From the cell containing the given text, extract its center point as [X, Y] coordinate. 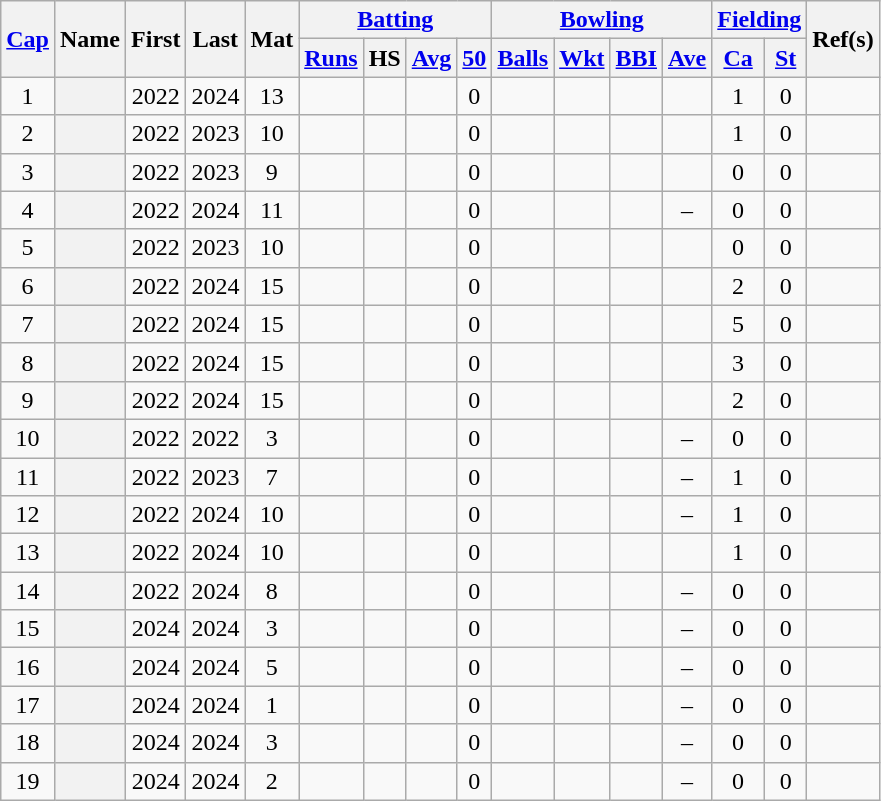
Last [216, 39]
16 [28, 667]
Avg [432, 58]
BBI [636, 58]
12 [28, 515]
19 [28, 781]
Fielding [760, 20]
Name [90, 39]
14 [28, 591]
Mat [272, 39]
4 [28, 210]
Runs [331, 58]
Balls [523, 58]
HS [384, 58]
Cap [28, 39]
Wkt [582, 58]
First [156, 39]
50 [474, 58]
18 [28, 743]
Ave [686, 58]
6 [28, 286]
Ca [738, 58]
St [786, 58]
17 [28, 705]
Ref(s) [843, 39]
Batting [396, 20]
Bowling [602, 20]
